Pinpoint the cell where the given text exists, returning its (X, Y) midpoint coordinate. 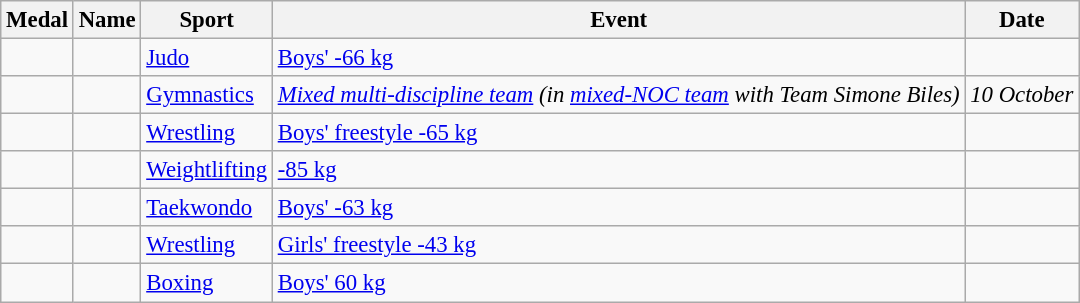
Sport (207, 20)
Name (107, 20)
Mixed multi-discipline team (in mixed-NOC team with Team Simone Biles) (618, 95)
Date (1022, 20)
-85 kg (618, 170)
Boys' -66 kg (618, 58)
Weightlifting (207, 170)
Event (618, 20)
10 October (1022, 95)
Gymnastics (207, 95)
Girls' freestyle -43 kg (618, 245)
Boys' -63 kg (618, 208)
Boys' freestyle -65 kg (618, 133)
Judo (207, 58)
Boxing (207, 283)
Boys' 60 kg (618, 283)
Medal (38, 20)
Taekwondo (207, 208)
